For the text-containing cell, return its midpoint in (x, y) coordinate format. 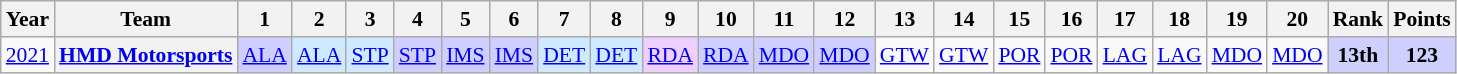
Year (28, 19)
9 (670, 19)
Rank (1358, 19)
5 (466, 19)
3 (370, 19)
8 (616, 19)
19 (1238, 19)
17 (1125, 19)
2 (319, 19)
4 (418, 19)
16 (1071, 19)
14 (964, 19)
15 (1019, 19)
20 (1298, 19)
Team (146, 19)
6 (514, 19)
10 (726, 19)
12 (844, 19)
HMD Motorsports (146, 55)
18 (1179, 19)
13th (1358, 55)
13 (904, 19)
123 (1422, 55)
1 (264, 19)
2021 (28, 55)
7 (564, 19)
11 (784, 19)
Points (1422, 19)
